Scan for the cell matching the given text and deliver its (x, y) coordinate at center. 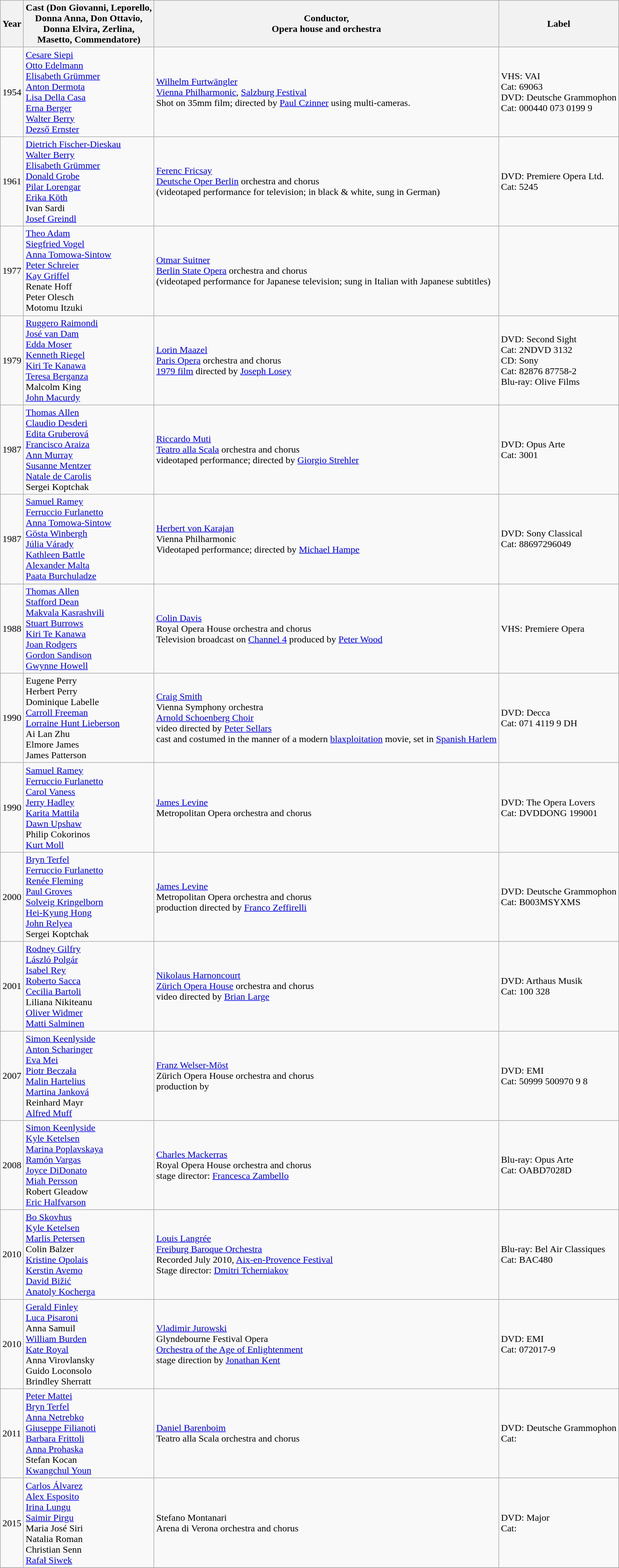
Cast (Don Giovanni, Leporello,Donna Anna, Don Ottavio,Donna Elvira, Zerlina,Masetto, Commendatore) (89, 24)
1979 (12, 360)
1954 (12, 92)
James LevineMetropolitan Opera orchestra and chorus (326, 807)
Thomas AllenStafford DeanMakvala KasrashviliStuart BurrowsKiri Te KanawaJoan RodgersGordon SandisonGwynne Howell (89, 629)
Thomas AllenClaudio DesderiEdita GruberováFrancisco AraizaAnn MurraySusanne MentzerNatale de CarolisSergei Koptchak (89, 450)
Carlos ÁlvarezAlex EspositoIrina LunguSaimir PirguMaria José SiriNatalia RomanChristian SennRafał Siwek (89, 1523)
2007 (12, 1076)
Vladimir JurowskiGlyndebourne Festival OperaOrchestra of the Age of Enlightenmentstage direction by Jonathan Kent (326, 1344)
Eugene PerryHerbert PerryDominique LabelleCarroll FreemanLorraine Hunt LiebersonAi Lan ZhuElmore JamesJames Patterson (89, 718)
Gerald FinleyLuca PisaroniAnna SamuilWilliam BurdenKate RoyalAnna VirovlanskyGuido LoconsoloBrindley Sherratt (89, 1344)
Otmar SuitnerBerlin State Opera orchestra and chorus(videotaped performance for Japanese television; sung in Italian with Japanese subtitles) (326, 271)
Herbert von KarajanVienna PhilharmonicVideotaped performance; directed by Michael Hampe (326, 539)
Blu-ray: Opus ArteCat: OABD7028D (559, 1165)
Louis LangréeFreiburg Baroque OrchestraRecorded July 2010, Aix-en-Provence FestivalStage director: Dmitri Tcherniakov (326, 1255)
Franz Welser-MöstZürich Opera House orchestra and chorusproduction by (326, 1076)
Ferenc FricsayDeutsche Oper Berlin orchestra and chorus(videotaped performance for television; in black & white, sung in German) (326, 181)
1977 (12, 271)
Samuel RameyFerruccio FurlanettoAnna Tomowa-SintowGösta WinberghJúlia VáradyKathleen BattleAlexander MaltaPaata Burchuladze (89, 539)
DVD: Sony ClassicalCat: 88697296049 (559, 539)
Colin DavisRoyal Opera House orchestra and chorusTelevision broadcast on Channel 4 produced by Peter Wood (326, 629)
Peter MatteiBryn TerfelAnna NetrebkoGiuseppe FilianotiBarbara FrittoliAnna ProhaskaStefan KocanKwangchul Youn (89, 1434)
DVD: The Opera LoversCat: DVDDONG 199001 (559, 807)
Bryn TerfelFerruccio FurlanettoRenée FlemingPaul GrovesSolveig KringelbornHei-Kyung HongJohn RelyeaSergei Koptchak (89, 896)
VHS: Premiere Opera (559, 629)
Simon KeenlysideKyle KetelsenMarina PoplavskayaRamón VargasJoyce DiDonatoMiah PerssonRobert GleadowEric Halfvarson (89, 1165)
DVD: Arthaus MusikCat: 100 328 (559, 986)
Dietrich Fischer-DieskauWalter BerryElisabeth GrümmerDonald GrobePilar LorengarErika KöthIvan SardiJosef Greindl (89, 181)
VHS: VAICat: 69063DVD: Deutsche GrammophonCat: 000440 073 0199 9 (559, 92)
Conductor,Opera house and orchestra (326, 24)
Lorin MaazelParis Opera orchestra and chorus1979 film directed by Joseph Losey (326, 360)
Daniel BarenboimTeatro alla Scala orchestra and chorus (326, 1434)
Simon KeenlysideAnton ScharingerEva MeiPiotr BeczałaMalin HarteliusMartina JankováReinhard MayrAlfred Muff (89, 1076)
Year (12, 24)
Blu-ray: Bel Air ClassiquesCat: BAC480 (559, 1255)
Theo AdamSiegfried VogelAnna Tomowa-SintowPeter SchreierKay GriffelRenate HoffPeter OleschMotomu Itzuki (89, 271)
DVD: MajorCat: (559, 1523)
2001 (12, 986)
2015 (12, 1523)
DVD: Deutsche GrammophonCat: B003MSYXMS (559, 896)
Samuel RameyFerruccio FurlanettoCarol VanessJerry HadleyKarita MattilaDawn UpshawPhilip CokorinosKurt Moll (89, 807)
Wilhelm FurtwänglerVienna Philharmonic, Salzburg FestivalShot on 35mm film; directed by Paul Czinner using multi-cameras. (326, 92)
DVD: DeccaCat: 071 4119 9 DH (559, 718)
2008 (12, 1165)
DVD: Deutsche GrammophonCat: (559, 1434)
1961 (12, 181)
Label (559, 24)
2000 (12, 896)
DVD: Premiere Opera Ltd.Cat: 5245 (559, 181)
DVD: Second SightCat: 2NDVD 3132CD: SonyCat: 82876 87758-2Blu-ray: Olive Films (559, 360)
DVD: EMICat: 50999 500970 9 8 (559, 1076)
1988 (12, 629)
2011 (12, 1434)
DVD: Opus ArteCat: 3001 (559, 450)
James LevineMetropolitan Opera orchestra and chorusproduction directed by Franco Zeffirelli (326, 896)
Cesare SiepiOtto EdelmannElisabeth GrümmerAnton DermotaLisa Della CasaErna BergerWalter BerryDezső Ernster (89, 92)
Nikolaus HarnoncourtZürich Opera House orchestra and chorusvideo directed by Brian Large (326, 986)
Charles MackerrasRoyal Opera House orchestra and chorusstage director: Francesca Zambello (326, 1165)
DVD: EMICat: 072017-9 (559, 1344)
Stefano MontanariArena di Verona orchestra and chorus (326, 1523)
Bo SkovhusKyle KetelsenMarlis PetersenColin BalzerKristine OpolaisKerstin AvemoDavid BižićAnatoly Kocherga (89, 1255)
Ruggero RaimondiJosé van DamEdda MoserKenneth RiegelKiri Te KanawaTeresa BerganzaMalcolm KingJohn Macurdy (89, 360)
Rodney GilfryLászló PolgárIsabel ReyRoberto SaccaCecilia BartoliLiliana NikiteanuOliver WidmerMatti Salminen (89, 986)
Riccardo MutiTeatro alla Scala orchestra and chorusvideotaped performance; directed by Giorgio Strehler (326, 450)
